From the cell containing the given text, extract its center point as [X, Y] coordinate. 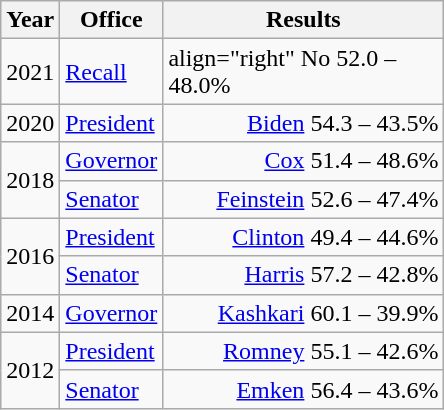
Cox 51.4 – 48.6% [304, 161]
align="right" No 52.0 – 48.0% [304, 72]
2012 [30, 370]
2021 [30, 72]
2014 [30, 313]
Recall [112, 72]
Clinton 49.4 – 44.6% [304, 237]
Year [30, 20]
Office [112, 20]
Emken 56.4 – 43.6% [304, 389]
Feinstein 52.6 – 47.4% [304, 199]
Results [304, 20]
Harris 57.2 – 42.8% [304, 275]
2018 [30, 180]
Biden 54.3 – 43.5% [304, 123]
2016 [30, 256]
Romney 55.1 – 42.6% [304, 351]
Kashkari 60.1 – 39.9% [304, 313]
2020 [30, 123]
